Output the [X, Y] coordinate of the center of the cell containing the given text.  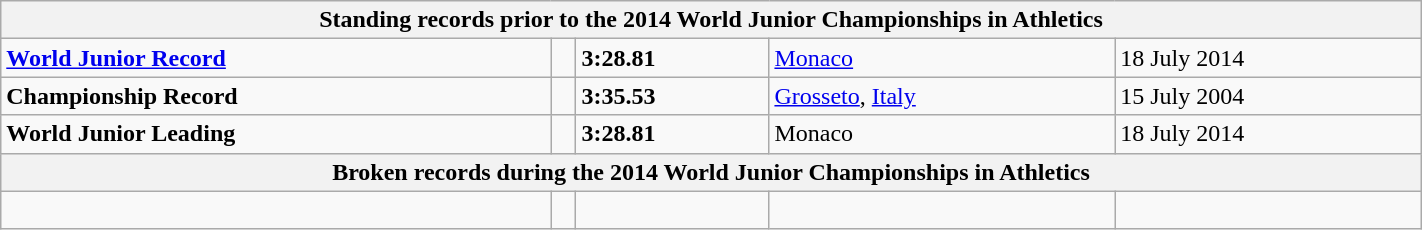
Standing records prior to the 2014 World Junior Championships in Athletics [711, 20]
Broken records during the 2014 World Junior Championships in Athletics [711, 172]
World Junior Leading [276, 134]
Grosseto, Italy [942, 96]
Championship Record [276, 96]
World Junior Record [276, 58]
15 July 2004 [1268, 96]
3:35.53 [672, 96]
